Scan for the cell matching the given text and deliver its [x, y] coordinate at center. 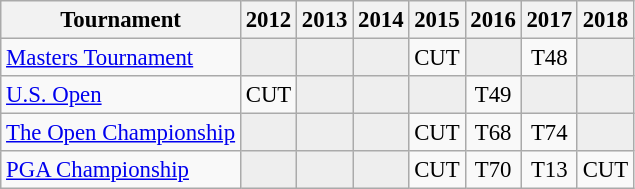
2014 [381, 20]
T74 [549, 133]
U.S. Open [121, 95]
T49 [493, 95]
2015 [437, 20]
2016 [493, 20]
T68 [493, 133]
T48 [549, 58]
The Open Championship [121, 133]
PGA Championship [121, 170]
2013 [325, 20]
T13 [549, 170]
2012 [268, 20]
Masters Tournament [121, 58]
Tournament [121, 20]
2018 [605, 20]
2017 [549, 20]
T70 [493, 170]
